Provide the (X, Y) coordinate of the cell's center where the given text is located.  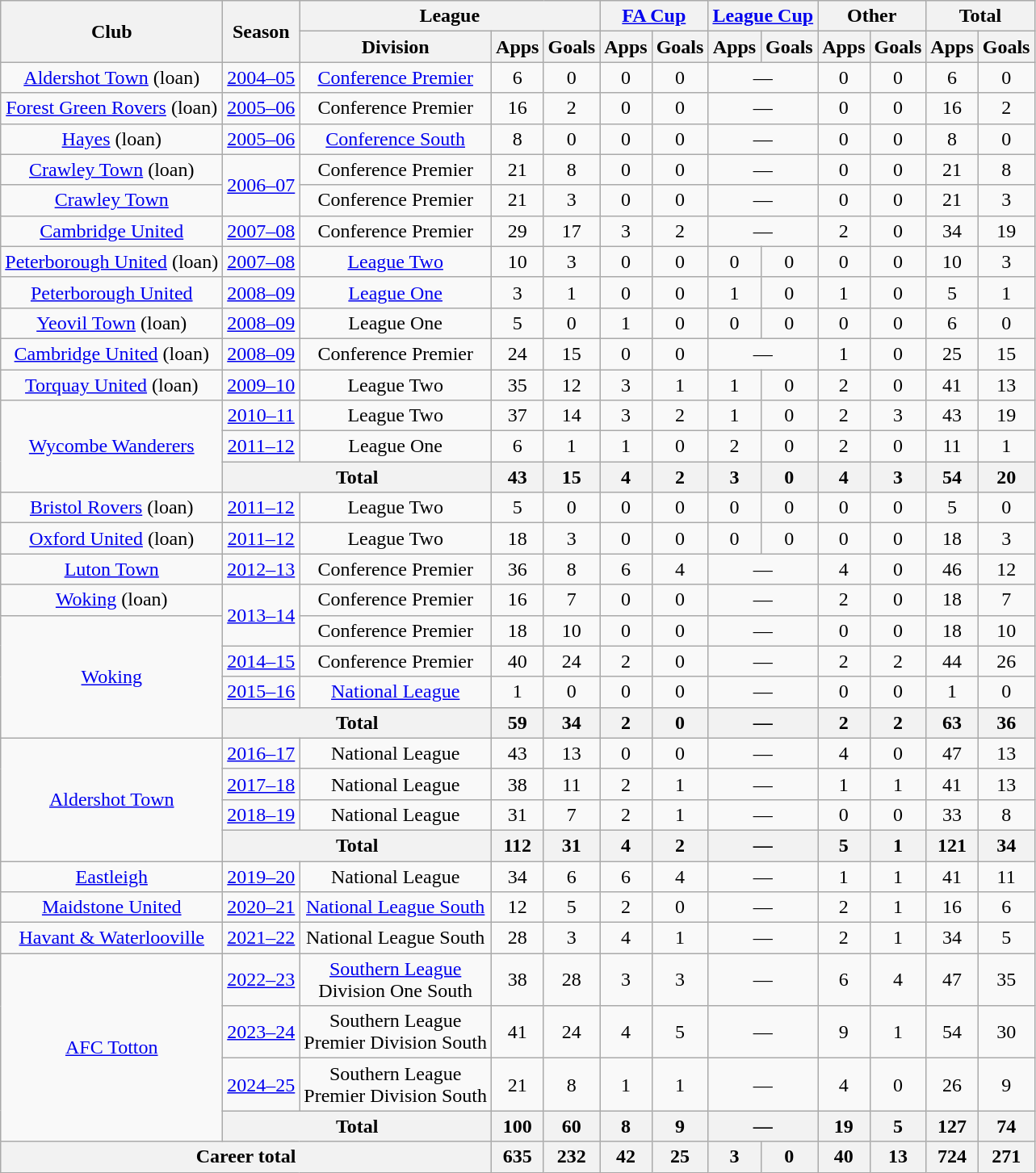
2016–17 (262, 753)
724 (952, 1157)
59 (518, 723)
Wycombe Wanderers (111, 446)
Yeovil Town (loan) (111, 323)
Aldershot Town (111, 799)
Woking (loan) (111, 600)
37 (518, 416)
Crawley Town (111, 200)
Club (111, 31)
2021–22 (262, 938)
33 (952, 815)
Peterborough United (loan) (111, 262)
League (450, 16)
Hayes (loan) (111, 139)
29 (518, 231)
Oxford United (loan) (111, 538)
Career total (246, 1157)
Maidstone United (111, 907)
Conference South (396, 139)
2017–18 (262, 784)
232 (572, 1157)
30 (1006, 1032)
635 (518, 1157)
271 (1006, 1157)
Peterborough United (111, 292)
2024–25 (262, 1085)
2015–16 (262, 692)
2019–20 (262, 876)
Cambridge United (111, 231)
112 (518, 845)
63 (952, 723)
Crawley Town (loan) (111, 170)
Division (396, 47)
Luton Town (111, 569)
Other (872, 16)
Woking (111, 677)
17 (572, 231)
2023–24 (262, 1032)
100 (518, 1126)
Forest Green Rovers (loan) (111, 108)
Southern LeagueDivision One South (396, 980)
121 (952, 845)
46 (952, 569)
2010–11 (262, 416)
AFC Totton (111, 1048)
2009–10 (262, 385)
FA Cup (654, 16)
Aldershot Town (loan) (111, 78)
Eastleigh (111, 876)
2018–19 (262, 815)
Havant & Waterlooville (111, 938)
Season (262, 31)
Torquay United (loan) (111, 385)
2014–15 (262, 661)
Bristol Rovers (loan) (111, 508)
127 (952, 1126)
League Cup (763, 16)
2020–21 (262, 907)
20 (1006, 477)
42 (626, 1157)
2022–23 (262, 980)
2012–13 (262, 569)
Cambridge United (loan) (111, 354)
44 (952, 661)
14 (572, 416)
74 (1006, 1126)
2006–07 (262, 185)
2013–14 (262, 615)
60 (572, 1126)
2004–05 (262, 78)
